Detect which cell encompasses the target text, then output its (x, y) center coordinate. 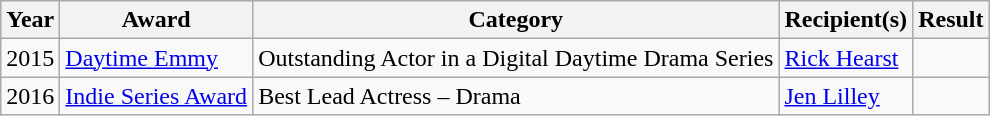
Recipient(s) (846, 20)
Result (951, 20)
Outstanding Actor in a Digital Daytime Drama Series (516, 58)
2015 (30, 58)
2016 (30, 96)
Year (30, 20)
Award (156, 20)
Daytime Emmy (156, 58)
Rick Hearst (846, 58)
Category (516, 20)
Jen Lilley (846, 96)
Best Lead Actress – Drama (516, 96)
Indie Series Award (156, 96)
